Determine the [X, Y] coordinate at the center of the cell enclosing the given text.  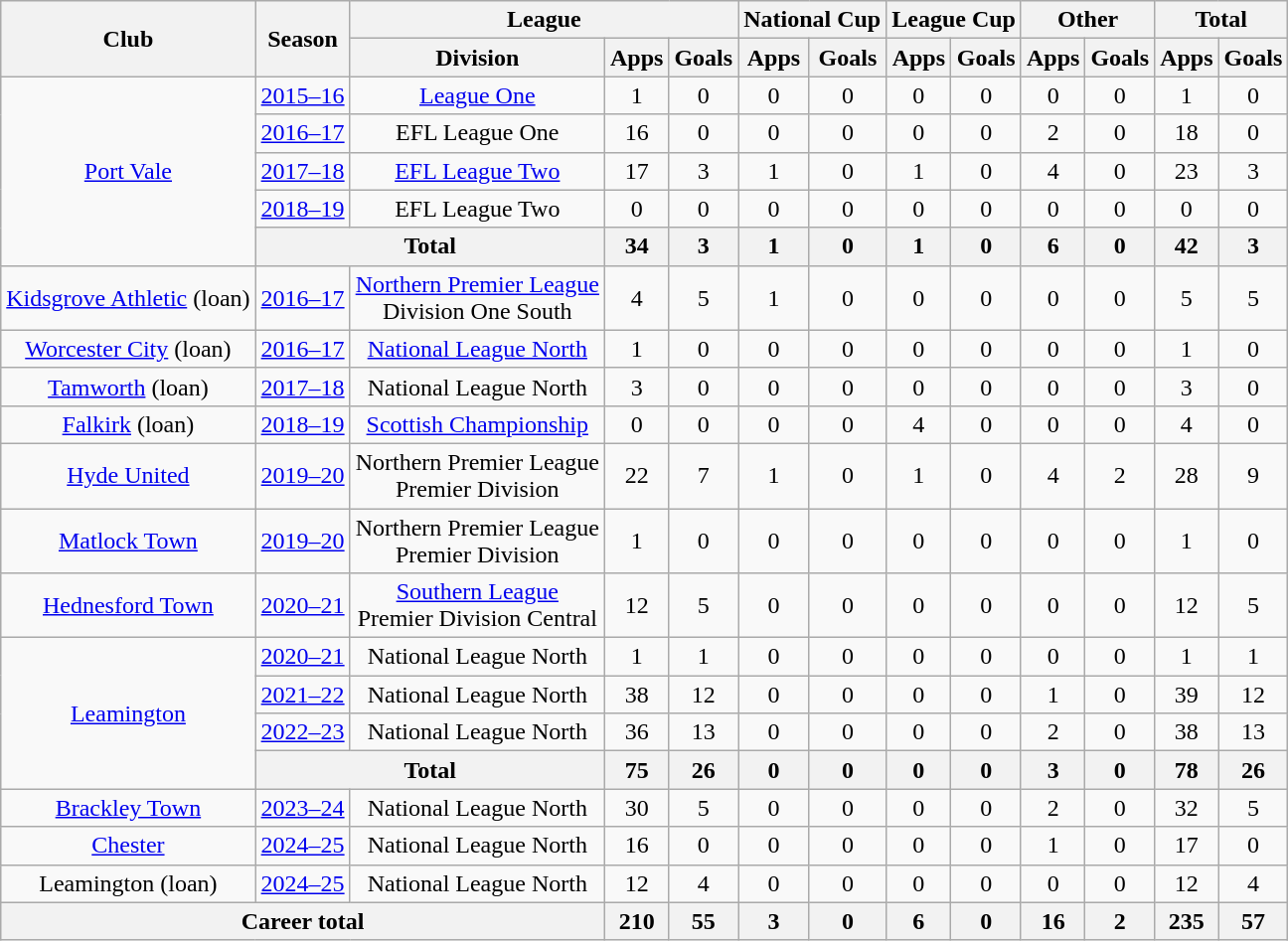
Chester [128, 846]
Tamworth (loan) [128, 387]
League [544, 20]
210 [636, 921]
Falkirk (loan) [128, 424]
Leamington (loan) [128, 883]
23 [1187, 171]
34 [636, 246]
Worcester City (loan) [128, 349]
9 [1253, 475]
Leamington [128, 713]
Division [477, 58]
League Cup [954, 20]
57 [1253, 921]
Hyde United [128, 475]
30 [636, 808]
Northern Premier LeagueDivision One South [477, 298]
League One [477, 95]
Matlock Town [128, 541]
42 [1187, 246]
32 [1187, 808]
75 [636, 770]
Kidsgrove Athletic (loan) [128, 298]
18 [1187, 133]
Scottish Championship [477, 424]
Brackley Town [128, 808]
39 [1187, 695]
Hednesford Town [128, 606]
235 [1187, 921]
2022–23 [302, 732]
78 [1187, 770]
EFL League One [477, 133]
Season [302, 39]
2023–24 [302, 808]
2015–16 [302, 95]
Southern LeaguePremier Division Central [477, 606]
2021–22 [302, 695]
36 [636, 732]
Club [128, 39]
22 [636, 475]
Career total [303, 921]
National Cup [813, 20]
7 [704, 475]
Port Vale [128, 171]
Other [1087, 20]
28 [1187, 475]
55 [704, 921]
